Locate the cell with the specified text and output its [x, y] center coordinate. 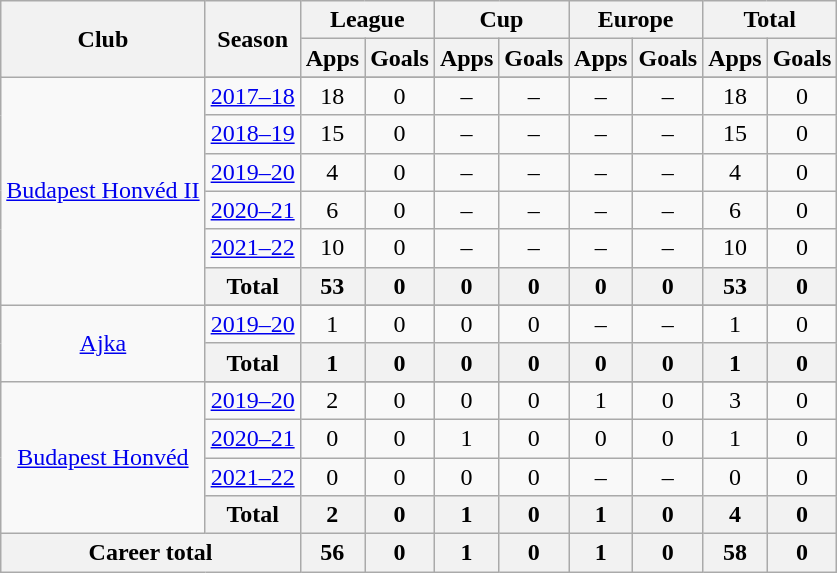
58 [735, 553]
56 [332, 553]
Season [252, 39]
League [367, 20]
3 [735, 400]
Ajka [103, 343]
Budapest Honvéd II [103, 191]
2017–18 [252, 96]
Club [103, 39]
Cup [501, 20]
Europe [636, 20]
Budapest Honvéd [103, 457]
2018–19 [252, 134]
Career total [150, 553]
